Determine the (X, Y) coordinate at the center of the cell enclosing the given text.  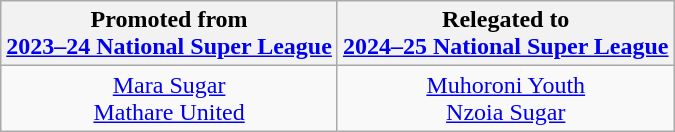
Relegated to2024–25 National Super League (506, 34)
Muhoroni YouthNzoia Sugar (506, 98)
Promoted from2023–24 National Super League (170, 34)
Mara SugarMathare United (170, 98)
